Determine the [x, y] coordinate at the center of the cell enclosing the given text.  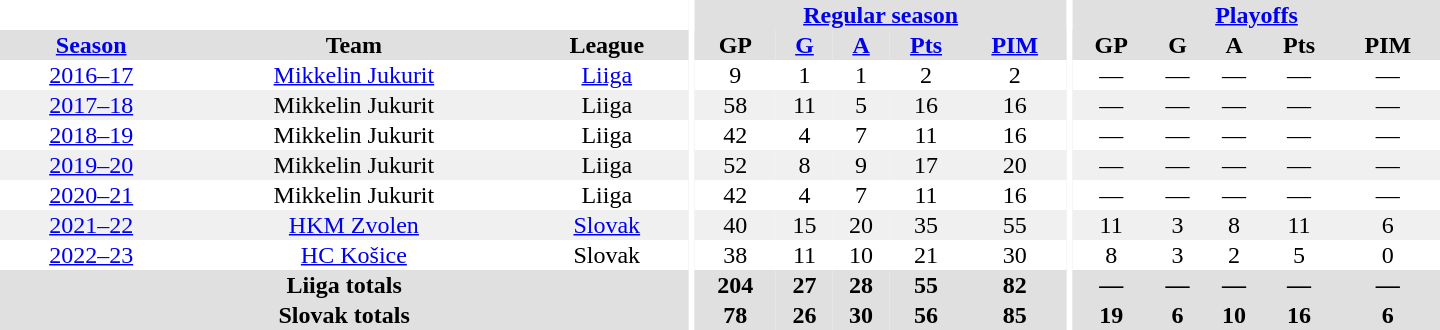
Regular season [880, 15]
58 [735, 105]
Slovak totals [344, 315]
League [606, 45]
Playoffs [1256, 15]
28 [862, 285]
204 [735, 285]
38 [735, 255]
21 [926, 255]
2018–19 [91, 135]
82 [1015, 285]
2017–18 [91, 105]
0 [1388, 255]
27 [804, 285]
2020–21 [91, 195]
15 [804, 225]
26 [804, 315]
2016–17 [91, 75]
2022–23 [91, 255]
56 [926, 315]
35 [926, 225]
Team [354, 45]
Season [91, 45]
17 [926, 165]
HC Košice [354, 255]
40 [735, 225]
52 [735, 165]
19 [1111, 315]
78 [735, 315]
HKM Zvolen [354, 225]
85 [1015, 315]
2021–22 [91, 225]
Liiga totals [344, 285]
2019–20 [91, 165]
